Provide the (X, Y) coordinate of the cell's center where the given text is located.  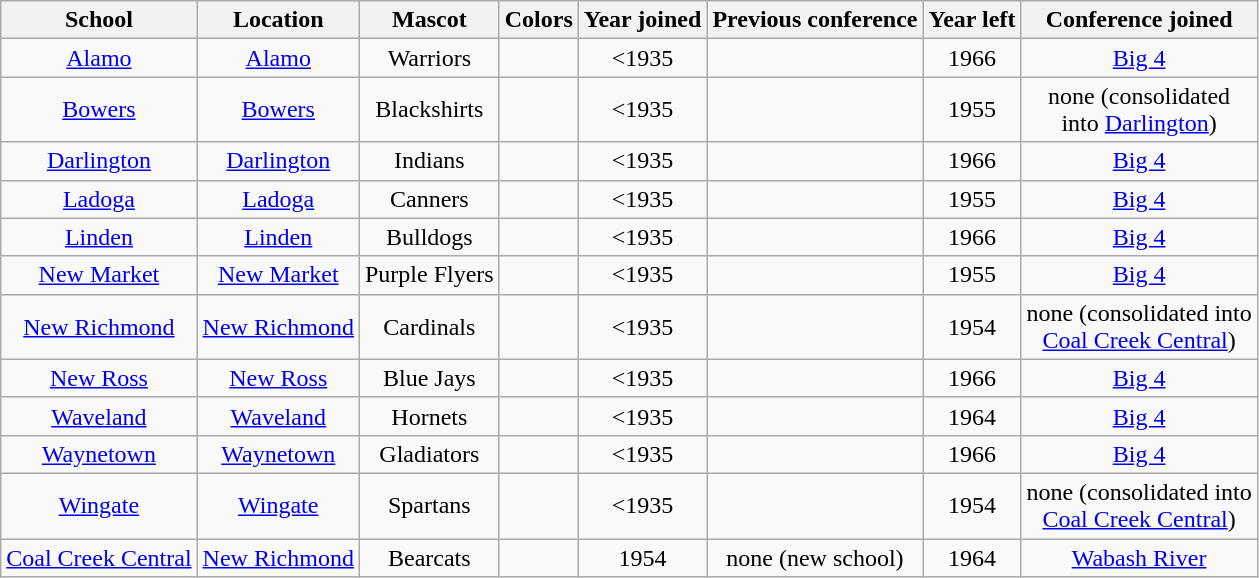
Blackshirts (429, 110)
none (consolidatedinto Darlington) (1139, 110)
Mascot (429, 20)
Previous conference (815, 20)
Year left (972, 20)
Indians (429, 161)
School (99, 20)
Year joined (642, 20)
Spartans (429, 506)
none (new school) (815, 557)
Colors (538, 20)
Hornets (429, 416)
Conference joined (1139, 20)
Purple Flyers (429, 275)
Gladiators (429, 454)
Cardinals (429, 326)
Warriors (429, 58)
Blue Jays (429, 378)
Coal Creek Central (99, 557)
Bulldogs (429, 237)
Wabash River (1139, 557)
Location (278, 20)
Bearcats (429, 557)
Canners (429, 199)
